Provide the (x, y) coordinate of the cell's center where the given text is located.  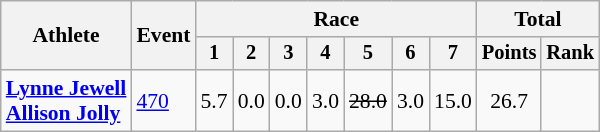
7 (453, 54)
Rank (570, 54)
2 (252, 54)
28.0 (368, 100)
Total (538, 19)
Athlete (66, 36)
Points (509, 54)
6 (410, 54)
5.7 (214, 100)
5 (368, 54)
Event (163, 36)
1 (214, 54)
Race (336, 19)
470 (163, 100)
26.7 (509, 100)
4 (326, 54)
Lynne JewellAllison Jolly (66, 100)
15.0 (453, 100)
3 (288, 54)
